Return the (x, y) coordinate for the center point of the cell that contains the specified text.  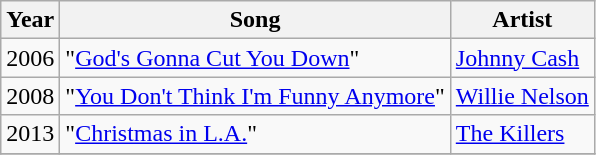
2006 (30, 58)
2013 (30, 134)
Willie Nelson (522, 96)
"Christmas in L.A." (255, 134)
"God's Gonna Cut You Down" (255, 58)
Johnny Cash (522, 58)
Song (255, 20)
Year (30, 20)
2008 (30, 96)
The Killers (522, 134)
"You Don't Think I'm Funny Anymore" (255, 96)
Artist (522, 20)
